Find where the given text appears and provide that cell's center as [X, Y] coordinate. 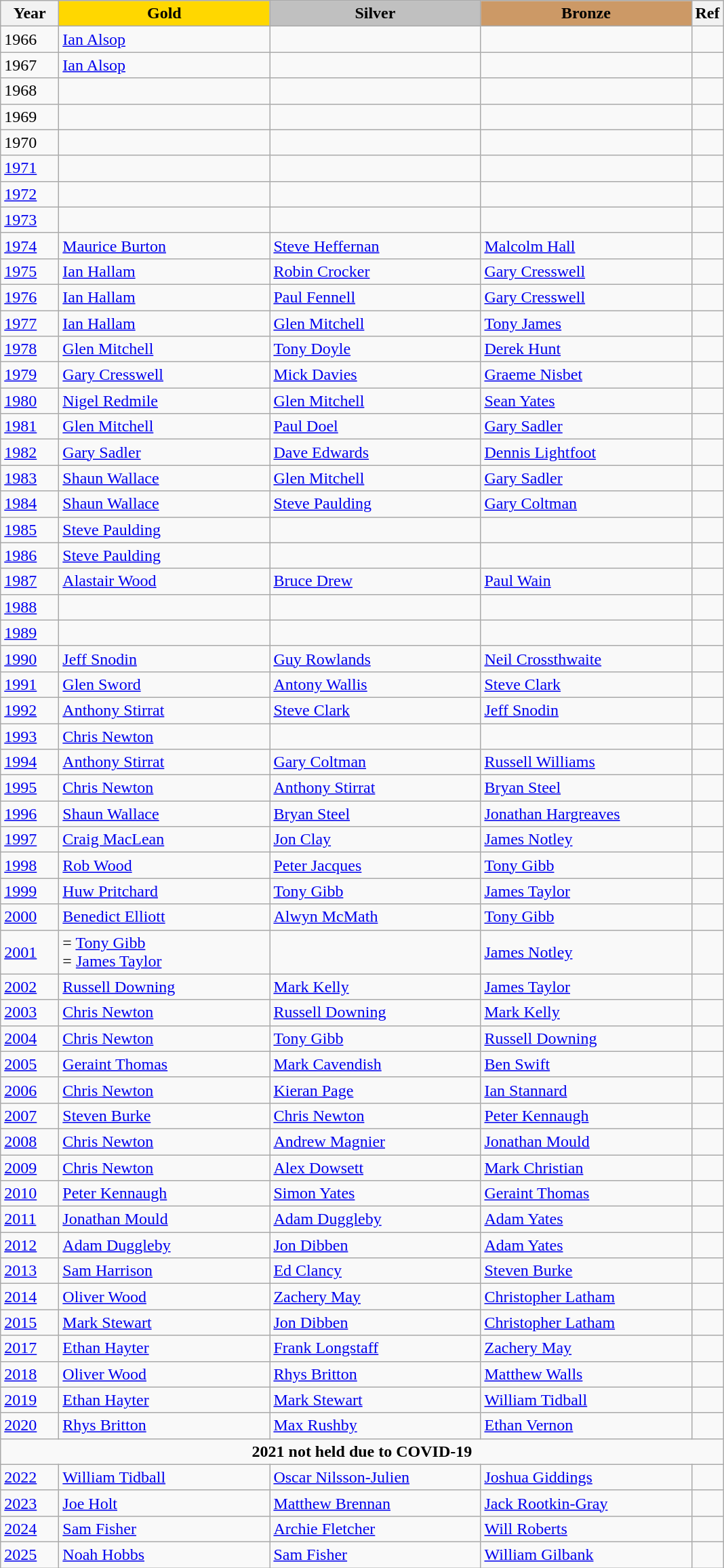
Ethan Vernon [586, 1426]
1990 [30, 659]
Matthew Brennan [376, 1503]
1970 [30, 142]
1996 [30, 814]
2003 [30, 1013]
Malcolm Hall [586, 246]
Paul Wain [586, 581]
Guy Rowlands [376, 659]
1992 [30, 710]
1975 [30, 271]
Ben Swift [586, 1064]
2012 [30, 1245]
Sean Yates [586, 401]
Ed Clancy [376, 1271]
2023 [30, 1503]
Peter Jacques [376, 865]
2018 [30, 1374]
2008 [30, 1141]
1977 [30, 324]
1967 [30, 65]
Paul Doel [376, 427]
Year [30, 14]
1987 [30, 581]
Craig MacLean [164, 840]
2020 [30, 1426]
Dave Edwards [376, 452]
Andrew Magnier [376, 1141]
Glen Sword [164, 684]
Mark Cavendish [376, 1064]
Oscar Nilsson-Julien [376, 1477]
Jonathan Hargreaves [586, 814]
Alastair Wood [164, 581]
Silver [376, 14]
Rob Wood [164, 865]
Steve Heffernan [376, 246]
Joe Holt [164, 1503]
2021 not held due to COVID-19 [362, 1451]
2000 [30, 917]
2015 [30, 1322]
Max Rushby [376, 1426]
Frank Longstaff [376, 1348]
1994 [30, 762]
1997 [30, 840]
1999 [30, 891]
Tony James [586, 324]
2007 [30, 1116]
1974 [30, 246]
2013 [30, 1271]
Alex Dowsett [376, 1167]
Jon Clay [376, 840]
2005 [30, 1064]
1982 [30, 452]
1998 [30, 865]
1995 [30, 788]
2025 [30, 1554]
1980 [30, 401]
Mick Davies [376, 375]
Nigel Redmile [164, 401]
1985 [30, 530]
1993 [30, 736]
1973 [30, 220]
2014 [30, 1297]
Mark Christian [586, 1167]
2022 [30, 1477]
1991 [30, 684]
Matthew Walls [586, 1374]
Maurice Burton [164, 246]
Kieran Page [376, 1090]
1968 [30, 91]
Joshua Giddings [586, 1477]
Sam Harrison [164, 1271]
1988 [30, 607]
1971 [30, 168]
Russell Williams [586, 762]
1966 [30, 39]
2009 [30, 1167]
2002 [30, 987]
Antony Wallis [376, 684]
2004 [30, 1038]
Graeme Nisbet [586, 375]
1972 [30, 194]
Huw Pritchard [164, 891]
1984 [30, 504]
Dennis Lightfoot [586, 452]
Noah Hobbs [164, 1554]
Archie Fletcher [376, 1529]
Robin Crocker [376, 271]
Will Roberts [586, 1529]
2006 [30, 1090]
1983 [30, 478]
2017 [30, 1348]
2010 [30, 1194]
Ian Stannard [586, 1090]
1989 [30, 633]
Derek Hunt [586, 349]
Tony Doyle [376, 349]
2024 [30, 1529]
1979 [30, 375]
Gold [164, 14]
William Gilbank [586, 1554]
1981 [30, 427]
Simon Yates [376, 1194]
Bronze [586, 14]
Paul Fennell [376, 297]
2001 [30, 952]
1978 [30, 349]
= Tony Gibb= James Taylor [164, 952]
Alwyn McMath [376, 917]
Ref [708, 14]
Neil Crossthwaite [586, 659]
2011 [30, 1219]
Jack Rootkin-Gray [586, 1503]
1969 [30, 117]
1986 [30, 555]
Benedict Elliott [164, 917]
1976 [30, 297]
2019 [30, 1400]
Bruce Drew [376, 581]
